Provide the (X, Y) coordinate of the cell's center where the given text is located.  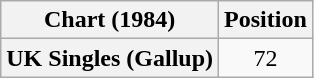
72 (266, 58)
UK Singles (Gallup) (110, 58)
Chart (1984) (110, 20)
Position (266, 20)
